Find where the given text appears and provide that cell's center as (X, Y) coordinate. 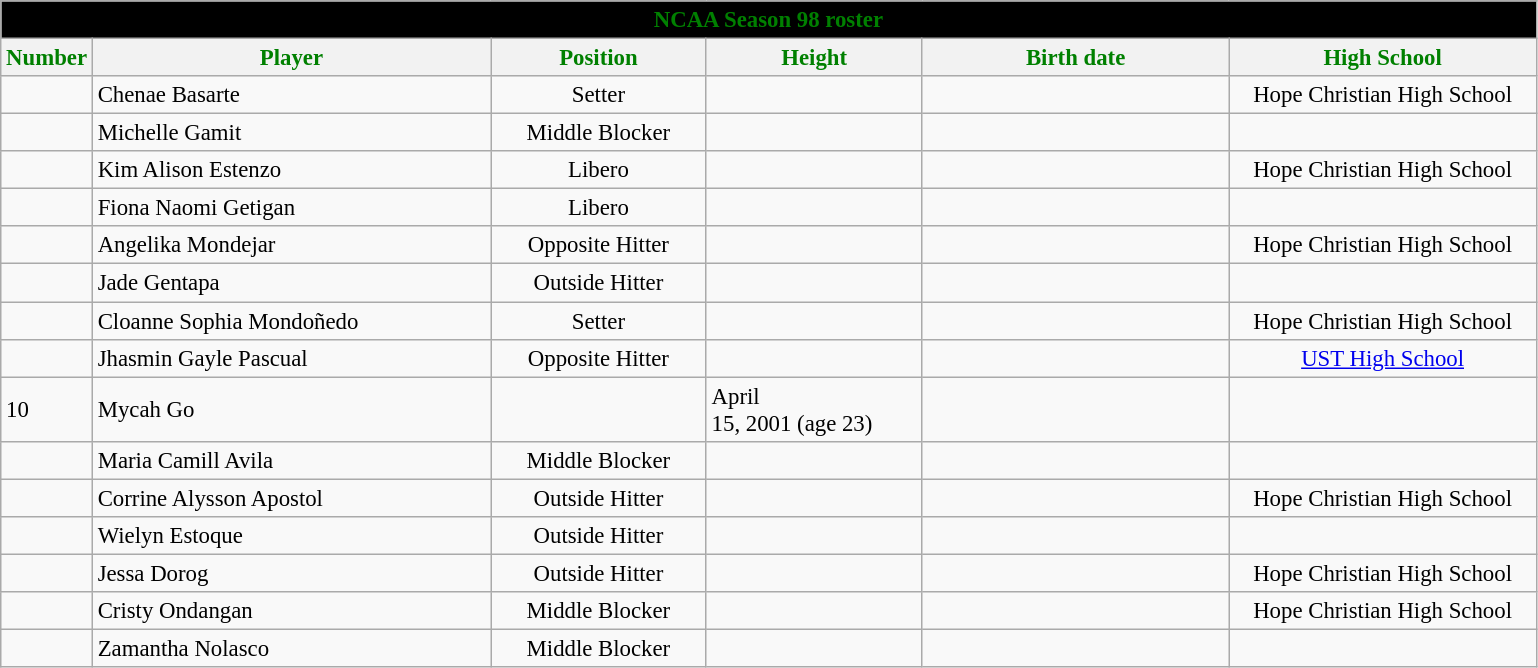
April15, 2001 (age 23) (814, 410)
Cristy Ondangan (291, 611)
10 (47, 410)
Birth date (1076, 58)
Height (814, 58)
Corrine Alysson Apostol (291, 498)
Jade Gentapa (291, 283)
Angelika Mondejar (291, 245)
Fiona Naomi Getigan (291, 208)
Jhasmin Gayle Pascual (291, 358)
Zamantha Nolasco (291, 648)
UST High School (1382, 358)
Mycah Go (291, 410)
Position (599, 58)
Chenae Basarte (291, 95)
Number (47, 58)
Kim Alison Estenzo (291, 170)
NCAA Season 98 roster (768, 20)
Michelle Gamit (291, 133)
High School (1382, 58)
Maria Camill Avila (291, 460)
Wielyn Estoque (291, 536)
Jessa Dorog (291, 573)
Cloanne Sophia Mondoñedo (291, 321)
Player (291, 58)
